Capture the cell that displays the provided text and extract its (X, Y) central coordinate. 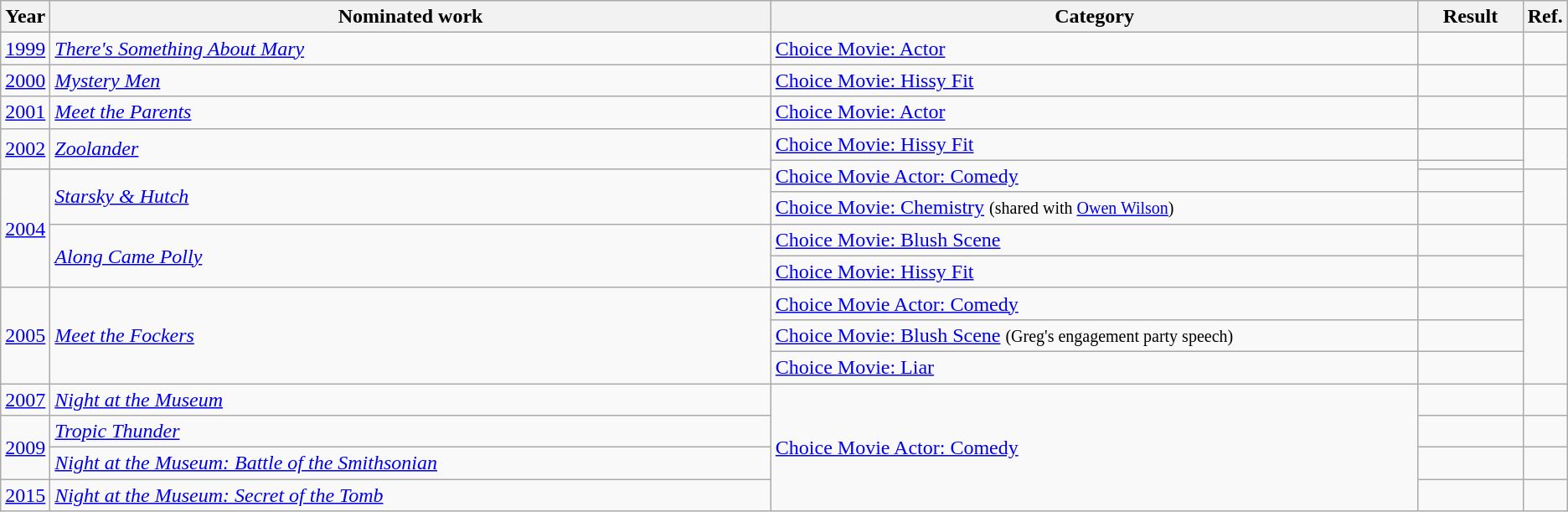
Choice Movie: Liar (1094, 367)
Choice Movie: Blush Scene (Greg's engagement party speech) (1094, 335)
Year (25, 17)
2009 (25, 447)
Nominated work (410, 17)
Result (1471, 17)
Night at the Museum: Secret of the Tomb (410, 495)
Ref. (1545, 17)
Tropic Thunder (410, 432)
2002 (25, 149)
2015 (25, 495)
Mystery Men (410, 80)
2005 (25, 335)
Night at the Museum (410, 400)
Zoolander (410, 149)
2004 (25, 228)
Meet the Fockers (410, 335)
Meet the Parents (410, 112)
Along Came Polly (410, 256)
2001 (25, 112)
There's Something About Mary (410, 49)
Choice Movie: Chemistry (shared with Owen Wilson) (1094, 208)
Starsky & Hutch (410, 196)
2007 (25, 400)
2000 (25, 80)
Night at the Museum: Battle of the Smithsonian (410, 463)
1999 (25, 49)
Category (1094, 17)
Choice Movie: Blush Scene (1094, 240)
